Provide the [X, Y] coordinate of the cell's center where the given text is located.  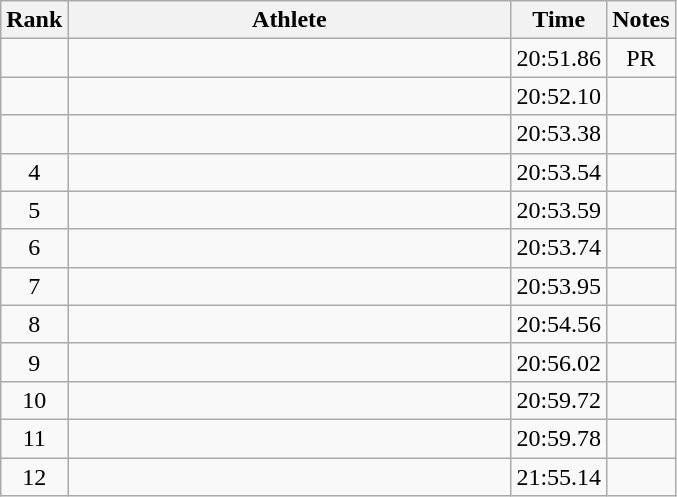
Rank [34, 20]
20:54.56 [559, 324]
20:51.86 [559, 58]
12 [34, 477]
6 [34, 248]
20:53.54 [559, 172]
4 [34, 172]
11 [34, 438]
21:55.14 [559, 477]
5 [34, 210]
20:53.95 [559, 286]
20:53.59 [559, 210]
9 [34, 362]
10 [34, 400]
20:52.10 [559, 96]
8 [34, 324]
Athlete [290, 20]
20:53.74 [559, 248]
20:56.02 [559, 362]
20:59.78 [559, 438]
20:59.72 [559, 400]
Time [559, 20]
20:53.38 [559, 134]
7 [34, 286]
Notes [641, 20]
PR [641, 58]
